Pinpoint the cell where the given text exists, returning its [x, y] midpoint coordinate. 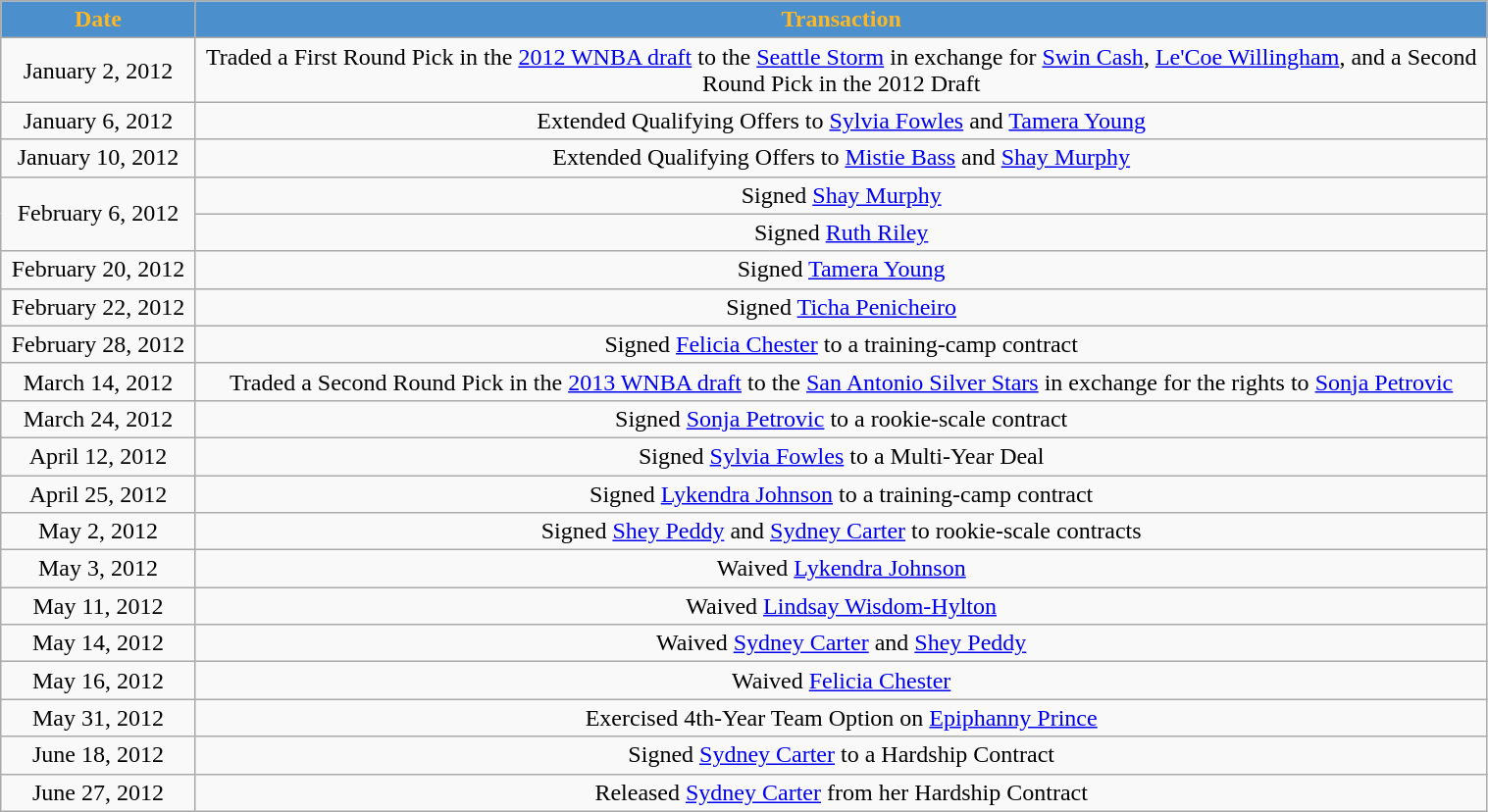
Released Sydney Carter from her Hardship Contract [842, 792]
Signed Shay Murphy [842, 195]
Waived Sydney Carter and Shey Peddy [842, 643]
Waived Lindsay Wisdom-Hylton [842, 606]
Signed Ruth Riley [842, 232]
January 6, 2012 [98, 121]
February 20, 2012 [98, 270]
March 14, 2012 [98, 381]
June 18, 2012 [98, 755]
May 16, 2012 [98, 681]
April 12, 2012 [98, 456]
Extended Qualifying Offers to Mistie Bass and Shay Murphy [842, 158]
Transaction [842, 20]
Signed Sonja Petrovic to a rookie-scale contract [842, 419]
Exercised 4th-Year Team Option on Epiphanny Prince [842, 718]
February 22, 2012 [98, 307]
January 10, 2012 [98, 158]
May 31, 2012 [98, 718]
January 2, 2012 [98, 71]
May 2, 2012 [98, 532]
Signed Ticha Penicheiro [842, 307]
Extended Qualifying Offers to Sylvia Fowles and Tamera Young [842, 121]
February 28, 2012 [98, 344]
Signed Shey Peddy and Sydney Carter to rookie-scale contracts [842, 532]
Traded a Second Round Pick in the 2013 WNBA draft to the San Antonio Silver Stars in exchange for the rights to Sonja Petrovic [842, 381]
Waived Felicia Chester [842, 681]
May 11, 2012 [98, 606]
April 25, 2012 [98, 493]
Signed Sydney Carter to a Hardship Contract [842, 755]
Signed Felicia Chester to a training-camp contract [842, 344]
May 14, 2012 [98, 643]
February 6, 2012 [98, 214]
June 27, 2012 [98, 792]
Signed Tamera Young [842, 270]
Date [98, 20]
Waived Lykendra Johnson [842, 569]
May 3, 2012 [98, 569]
Signed Sylvia Fowles to a Multi-Year Deal [842, 456]
March 24, 2012 [98, 419]
Signed Lykendra Johnson to a training-camp contract [842, 493]
